Return the [x, y] coordinate for the center point of the cell that contains the specified text.  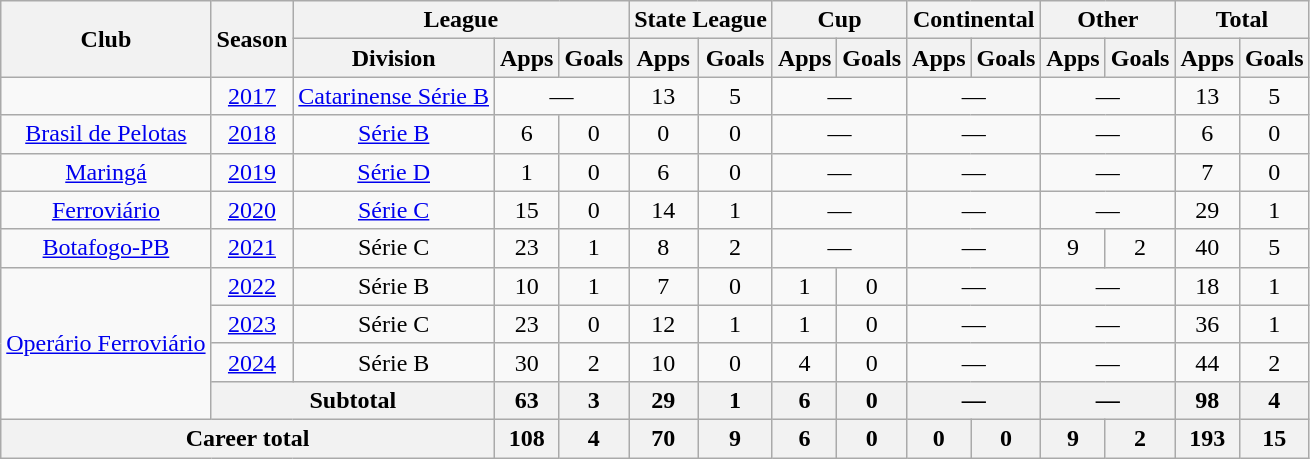
2021 [252, 248]
2024 [252, 362]
Season [252, 39]
Total [1242, 20]
Série D [394, 172]
30 [527, 362]
Subtotal [352, 400]
2018 [252, 134]
Other [1108, 20]
State League [701, 20]
Club [106, 39]
2019 [252, 172]
Career total [248, 438]
36 [1207, 324]
Brasil de Pelotas [106, 134]
18 [1207, 286]
2020 [252, 210]
Operário Ferroviário [106, 343]
Continental [974, 20]
2022 [252, 286]
Botafogo-PB [106, 248]
League [461, 20]
12 [664, 324]
Cup [839, 20]
3 [594, 400]
Catarinense Série B [394, 96]
Ferroviário [106, 210]
Division [394, 58]
Maringá [106, 172]
8 [664, 248]
2023 [252, 324]
40 [1207, 248]
193 [1207, 438]
63 [527, 400]
98 [1207, 400]
70 [664, 438]
2017 [252, 96]
44 [1207, 362]
108 [527, 438]
14 [664, 210]
